Identify which cell holds the provided text, then report its (x, y) central coordinate. 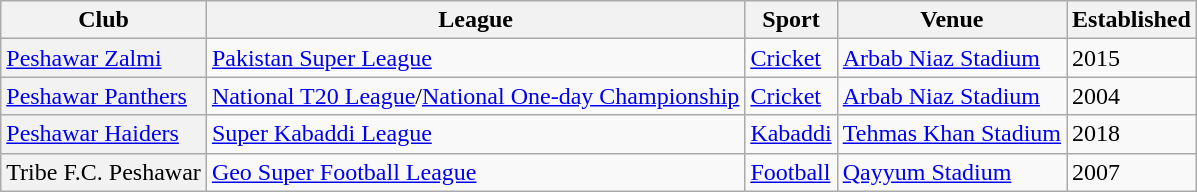
Peshawar Zalmi (104, 58)
Tehmas Khan Stadium (952, 134)
Club (104, 20)
League (475, 20)
Peshawar Panthers (104, 96)
Tribe F.C. Peshawar (104, 172)
Super Kabaddi League (475, 134)
Qayyum Stadium (952, 172)
2018 (1132, 134)
Venue (952, 20)
Pakistan Super League (475, 58)
2004 (1132, 96)
Established (1132, 20)
Sport (791, 20)
2007 (1132, 172)
Kabaddi (791, 134)
2015 (1132, 58)
Geo Super Football League (475, 172)
Peshawar Haiders (104, 134)
National T20 League/National One-day Championship (475, 96)
Football (791, 172)
